Extract the [X, Y] coordinate from the center of the cell holding the provided text.  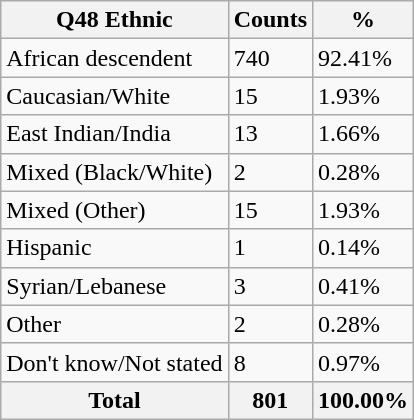
1.66% [364, 134]
Q48 Ethnic [114, 20]
East Indian/India [114, 134]
Mixed (Black/White) [114, 172]
Counts [270, 20]
3 [270, 286]
8 [270, 362]
0.97% [364, 362]
Total [114, 400]
92.41% [364, 58]
0.41% [364, 286]
Don't know/Not stated [114, 362]
1 [270, 248]
Caucasian/White [114, 96]
African descendent [114, 58]
0.14% [364, 248]
740 [270, 58]
100.00% [364, 400]
% [364, 20]
801 [270, 400]
Mixed (Other) [114, 210]
Other [114, 324]
13 [270, 134]
Syrian/Lebanese [114, 286]
Hispanic [114, 248]
